For the text-containing cell, return its midpoint in [X, Y] coordinate format. 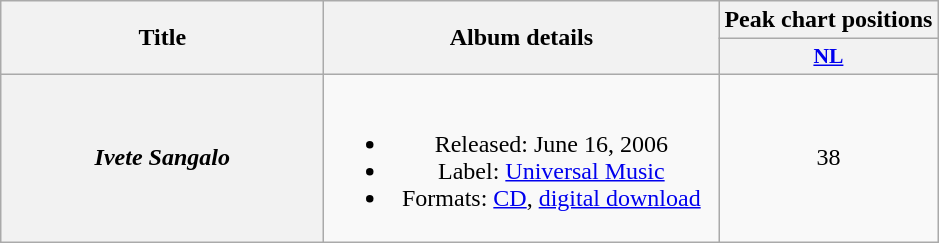
Ivete Sangalo [162, 158]
Peak chart positions [828, 20]
38 [828, 158]
Released: June 16, 2006Label: Universal MusicFormats: CD, digital download [522, 158]
NL [828, 57]
Album details [522, 38]
Title [162, 38]
